Pinpoint the cell where the given text exists, returning its (x, y) midpoint coordinate. 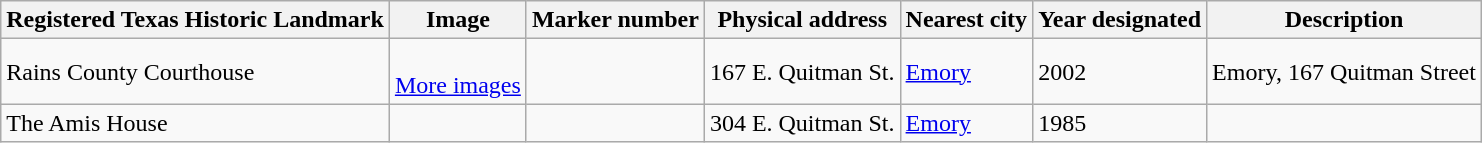
Emory, 167 Quitman Street (1344, 72)
Description (1344, 20)
Rains County Courthouse (196, 72)
167 E. Quitman St. (802, 72)
1985 (1120, 123)
Physical address (802, 20)
2002 (1120, 72)
More images (458, 72)
Marker number (615, 20)
The Amis House (196, 123)
Registered Texas Historic Landmark (196, 20)
Image (458, 20)
Year designated (1120, 20)
Nearest city (966, 20)
304 E. Quitman St. (802, 123)
